Identify which cell holds the provided text, then report its (x, y) central coordinate. 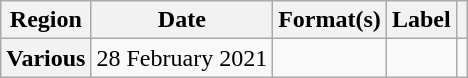
28 February 2021 (182, 58)
Various (46, 58)
Label (421, 20)
Date (182, 20)
Region (46, 20)
Format(s) (330, 20)
